Search for the cell housing the specified text and yield its [x, y] center coordinate. 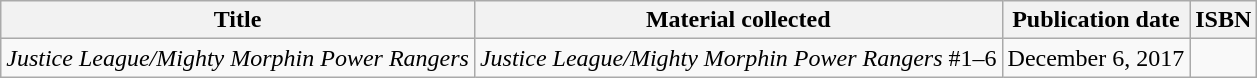
ISBN [1224, 20]
Publication date [1096, 20]
Justice League/Mighty Morphin Power Rangers [238, 58]
Justice League/Mighty Morphin Power Rangers #1–6 [738, 58]
Title [238, 20]
December 6, 2017 [1096, 58]
Material collected [738, 20]
